Scan for the cell matching the given text and deliver its (x, y) coordinate at center. 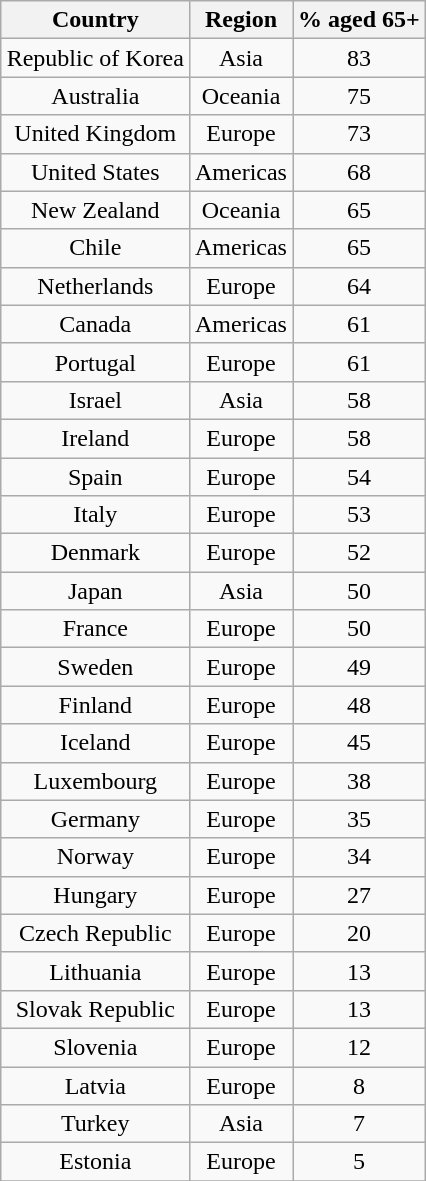
45 (358, 743)
68 (358, 172)
Canada (95, 324)
New Zealand (95, 210)
Lithuania (95, 971)
Chile (95, 248)
Spain (95, 477)
Latvia (95, 1085)
48 (358, 705)
Israel (95, 400)
64 (358, 286)
27 (358, 895)
Australia (95, 96)
Denmark (95, 553)
Region (240, 20)
Czech Republic (95, 933)
73 (358, 134)
% aged 65+ (358, 20)
Slovak Republic (95, 1009)
United States (95, 172)
Germany (95, 819)
Slovenia (95, 1047)
49 (358, 667)
Hungary (95, 895)
35 (358, 819)
United Kingdom (95, 134)
38 (358, 781)
52 (358, 553)
Republic of Korea (95, 58)
53 (358, 515)
83 (358, 58)
Iceland (95, 743)
Japan (95, 591)
54 (358, 477)
Norway (95, 857)
Italy (95, 515)
8 (358, 1085)
7 (358, 1124)
France (95, 629)
12 (358, 1047)
Turkey (95, 1124)
Portugal (95, 362)
75 (358, 96)
Sweden (95, 667)
Estonia (95, 1162)
34 (358, 857)
Country (95, 20)
Ireland (95, 438)
Finland (95, 705)
Netherlands (95, 286)
5 (358, 1162)
20 (358, 933)
Luxembourg (95, 781)
